Locate the cell with the specified text and output its (X, Y) center coordinate. 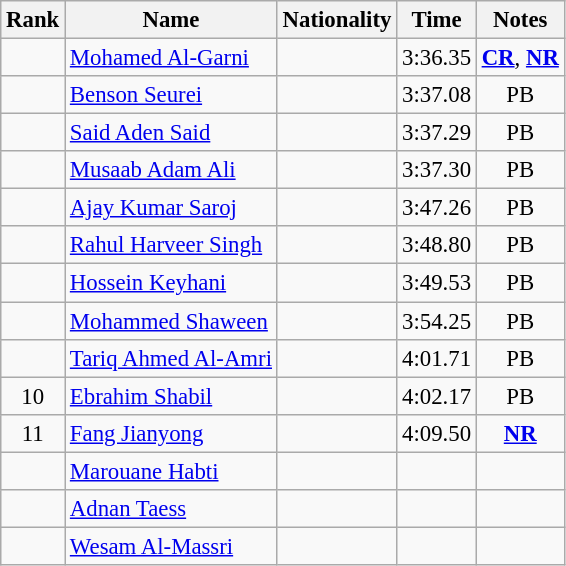
Notes (520, 20)
Tariq Ahmed Al-Amri (172, 358)
3:54.25 (437, 321)
Adnan Taess (172, 509)
Ebrahim Shabil (172, 396)
4:01.71 (437, 358)
Rank (33, 20)
Said Aden Said (172, 133)
Ajay Kumar Saroj (172, 208)
11 (33, 433)
Marouane Habti (172, 471)
3:37.30 (437, 170)
3:37.29 (437, 133)
Musaab Adam Ali (172, 170)
Mohammed Shaween (172, 321)
Name (172, 20)
Time (437, 20)
Hossein Keyhani (172, 283)
3:49.53 (437, 283)
Wesam Al-Massri (172, 546)
CR, NR (520, 58)
4:02.17 (437, 396)
3:37.08 (437, 95)
Nationality (336, 20)
Benson Seurei (172, 95)
4:09.50 (437, 433)
3:36.35 (437, 58)
Fang Jianyong (172, 433)
3:47.26 (437, 208)
Mohamed Al-Garni (172, 58)
3:48.80 (437, 245)
Rahul Harveer Singh (172, 245)
10 (33, 396)
NR (520, 433)
